Identify which cell holds the provided text, then report its (X, Y) central coordinate. 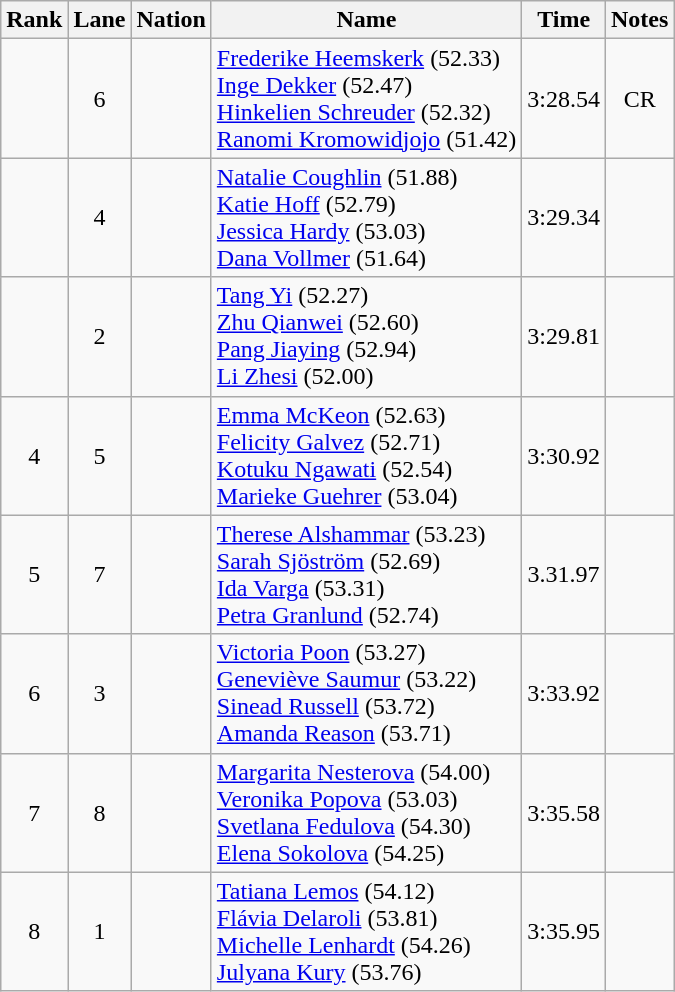
Therese Alshammar (53.23)Sarah Sjöström (52.69)Ida Varga (53.31)Petra Granlund (52.74) (366, 574)
CR (639, 98)
3:35.58 (564, 812)
3:28.54 (564, 98)
3.31.97 (564, 574)
Emma McKeon (52.63)Felicity Galvez (52.71)Kotuku Ngawati (52.54)Marieke Guehrer (53.04) (366, 456)
3:33.92 (564, 694)
Tatiana Lemos (54.12)Flávia Delaroli (53.81)Michelle Lenhardt (54.26)Julyana Kury (53.76) (366, 932)
Nation (171, 20)
Name (366, 20)
Rank (34, 20)
Tang Yi (52.27)Zhu Qianwei (52.60)Pang Jiaying (52.94)Li Zhesi (52.00) (366, 336)
Lane (100, 20)
Notes (639, 20)
Victoria Poon (53.27)Geneviève Saumur (53.22)Sinead Russell (53.72)Amanda Reason (53.71) (366, 694)
Frederike Heemskerk (52.33)Inge Dekker (52.47)Hinkelien Schreuder (52.32)Ranomi Kromowidjojo (51.42) (366, 98)
2 (100, 336)
3:29.81 (564, 336)
1 (100, 932)
Margarita Nesterova (54.00)Veronika Popova (53.03)Svetlana Fedulova (54.30)Elena Sokolova (54.25) (366, 812)
3:30.92 (564, 456)
3:29.34 (564, 218)
3 (100, 694)
3:35.95 (564, 932)
Time (564, 20)
Natalie Coughlin (51.88)Katie Hoff (52.79)Jessica Hardy (53.03)Dana Vollmer (51.64) (366, 218)
